Scan for the cell matching the given text and deliver its (x, y) coordinate at center. 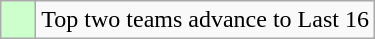
Top two teams advance to Last 16 (206, 20)
